Output the (X, Y) coordinate of the center of the cell containing the given text.  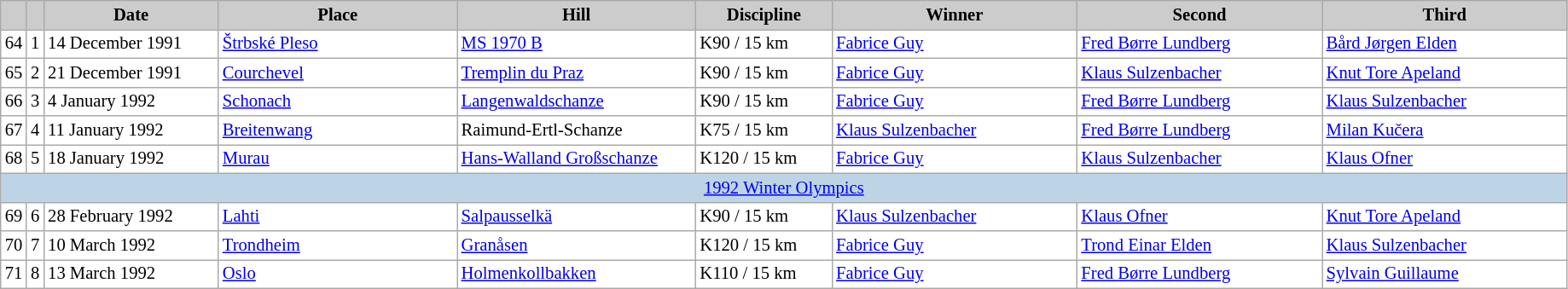
8 (35, 274)
65 (14, 72)
2 (35, 72)
66 (14, 101)
Bård Jørgen Elden (1445, 43)
Trond Einar Elden (1199, 245)
Third (1445, 14)
Langenwaldschanze (577, 101)
Salpausselkä (577, 217)
Winner (954, 14)
21 December 1991 (131, 72)
64 (14, 43)
70 (14, 245)
4 January 1992 (131, 101)
Murau (338, 159)
67 (14, 130)
69 (14, 217)
5 (35, 159)
Štrbské Pleso (338, 43)
Breitenwang (338, 130)
Sylvain Guillaume (1445, 274)
Discipline (764, 14)
1992 Winter Olympics (784, 188)
Second (1199, 14)
Milan Kučera (1445, 130)
1 (35, 43)
28 February 1992 (131, 217)
11 January 1992 (131, 130)
4 (35, 130)
Oslo (338, 274)
Hill (577, 14)
13 March 1992 (131, 274)
K110 / 15 km (764, 274)
Holmenkollbakken (577, 274)
18 January 1992 (131, 159)
K75 / 15 km (764, 130)
Hans-Walland Großschanze (577, 159)
7 (35, 245)
14 December 1991 (131, 43)
Trondheim (338, 245)
Schonach (338, 101)
Lahti (338, 217)
10 March 1992 (131, 245)
3 (35, 101)
Raimund-Ertl-Schanze (577, 130)
6 (35, 217)
Courchevel (338, 72)
71 (14, 274)
MS 1970 B (577, 43)
68 (14, 159)
Date (131, 14)
Place (338, 14)
Granåsen (577, 245)
Tremplin du Praz (577, 72)
